Detect which cell encompasses the target text, then output its [X, Y] center coordinate. 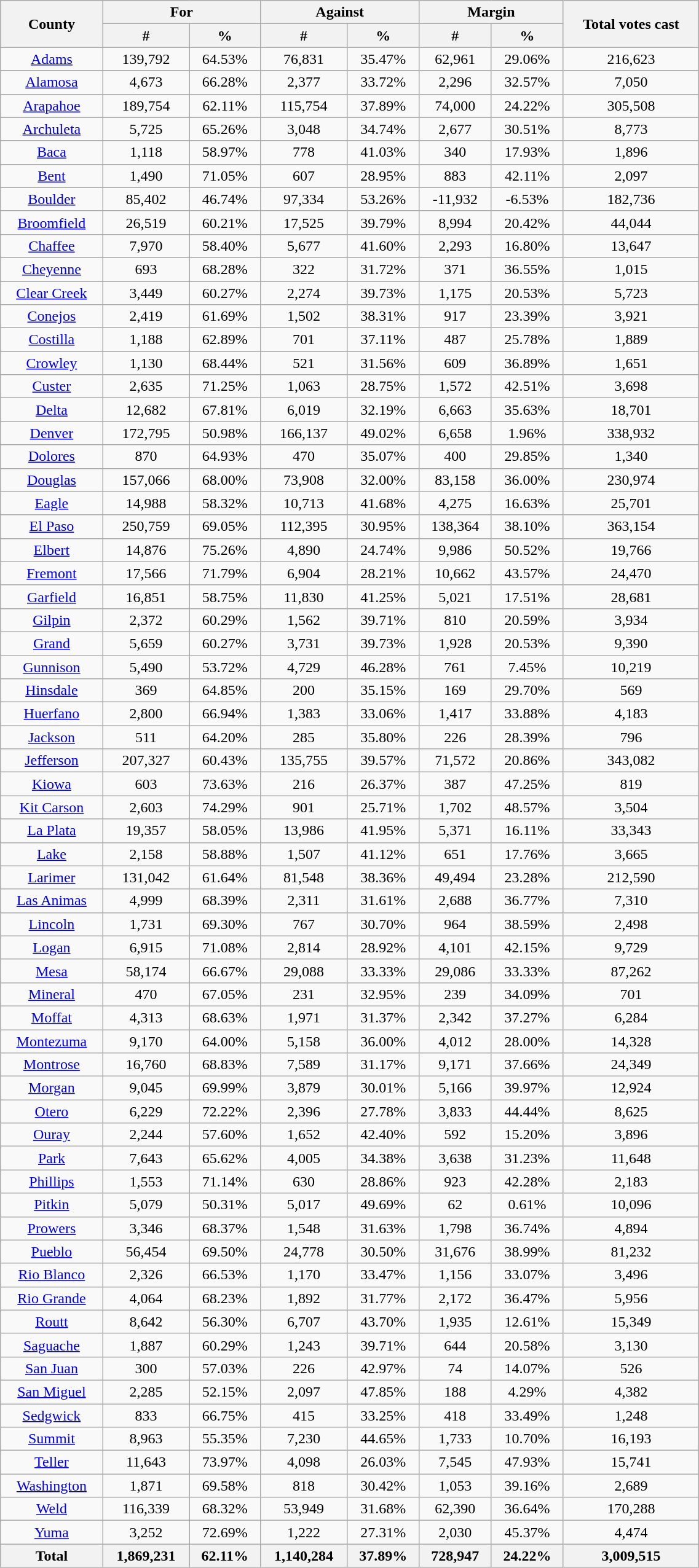
818 [304, 1486]
66.94% [225, 714]
29.06% [527, 59]
11,830 [304, 597]
20.86% [527, 761]
38.36% [384, 877]
Saguache [52, 1345]
72.69% [225, 1532]
1,340 [631, 457]
Grand [52, 643]
Conejos [52, 316]
2,396 [304, 1111]
10,662 [455, 573]
69.05% [225, 527]
340 [455, 152]
Montezuma [52, 1041]
112,395 [304, 527]
6,658 [455, 433]
36.74% [527, 1228]
15,741 [631, 1462]
4.29% [527, 1392]
85,402 [146, 199]
53.72% [225, 667]
250,759 [146, 527]
917 [455, 316]
1,502 [304, 316]
2,372 [146, 620]
Margin [491, 12]
3,252 [146, 1532]
135,755 [304, 761]
4,999 [146, 901]
4,673 [146, 82]
58,174 [146, 971]
31.68% [384, 1509]
728,947 [455, 1556]
60.43% [225, 761]
0.61% [527, 1205]
29.70% [527, 691]
49.02% [384, 433]
26.03% [384, 1462]
1,548 [304, 1228]
31.61% [384, 901]
30.70% [384, 924]
5,021 [455, 597]
52.15% [225, 1392]
60.21% [225, 222]
31.23% [527, 1158]
7.45% [527, 667]
Teller [52, 1462]
66.53% [225, 1275]
Kiowa [52, 784]
24,778 [304, 1252]
58.75% [225, 597]
1,798 [455, 1228]
3,934 [631, 620]
Weld [52, 1509]
Rio Grande [52, 1298]
1,892 [304, 1298]
49.69% [384, 1205]
5,956 [631, 1298]
6,904 [304, 573]
49,494 [455, 877]
Sedgwick [52, 1415]
1,222 [304, 1532]
41.95% [384, 831]
14,876 [146, 550]
Huerfano [52, 714]
1,572 [455, 386]
Jefferson [52, 761]
28.95% [384, 176]
Cheyenne [52, 269]
14,988 [146, 503]
30.50% [384, 1252]
231 [304, 994]
833 [146, 1415]
-11,932 [455, 199]
607 [304, 176]
4,005 [304, 1158]
15,349 [631, 1322]
61.69% [225, 316]
883 [455, 176]
1,889 [631, 340]
511 [146, 737]
Delta [52, 410]
35.07% [384, 457]
28,681 [631, 597]
26,519 [146, 222]
71.25% [225, 386]
3,504 [631, 807]
644 [455, 1345]
188 [455, 1392]
41.60% [384, 246]
35.80% [384, 737]
31.37% [384, 1017]
5,659 [146, 643]
62 [455, 1205]
526 [631, 1368]
35.47% [384, 59]
5,677 [304, 246]
139,792 [146, 59]
1,562 [304, 620]
9,170 [146, 1041]
3,698 [631, 386]
11,643 [146, 1462]
400 [455, 457]
8,994 [455, 222]
4,474 [631, 1532]
796 [631, 737]
69.50% [225, 1252]
1,553 [146, 1182]
5,490 [146, 667]
2,635 [146, 386]
923 [455, 1182]
16,193 [631, 1439]
9,171 [455, 1065]
300 [146, 1368]
39.57% [384, 761]
Jackson [52, 737]
67.81% [225, 410]
767 [304, 924]
4,183 [631, 714]
1,871 [146, 1486]
64.20% [225, 737]
74 [455, 1368]
8,642 [146, 1322]
1,417 [455, 714]
62,961 [455, 59]
1,507 [304, 854]
30.01% [384, 1088]
1.96% [527, 433]
8,773 [631, 129]
2,158 [146, 854]
4,313 [146, 1017]
Otero [52, 1111]
3,496 [631, 1275]
30.51% [527, 129]
41.25% [384, 597]
53,949 [304, 1509]
6,284 [631, 1017]
72.22% [225, 1111]
9,390 [631, 643]
San Juan [52, 1368]
47.93% [527, 1462]
Garfield [52, 597]
33.88% [527, 714]
71.08% [225, 947]
5,166 [455, 1088]
Total votes cast [631, 24]
3,731 [304, 643]
For [181, 12]
36.89% [527, 363]
3,048 [304, 129]
16,760 [146, 1065]
Arapahoe [52, 106]
36.47% [527, 1298]
3,921 [631, 316]
4,064 [146, 1298]
2,689 [631, 1486]
1,170 [304, 1275]
25,701 [631, 503]
9,729 [631, 947]
97,334 [304, 199]
216 [304, 784]
87,262 [631, 971]
39.16% [527, 1486]
30.95% [384, 527]
115,754 [304, 106]
Lincoln [52, 924]
42.11% [527, 176]
Washington [52, 1486]
2,419 [146, 316]
1,188 [146, 340]
31.72% [384, 269]
415 [304, 1415]
693 [146, 269]
Broomfield [52, 222]
39.97% [527, 1088]
6,707 [304, 1322]
1,053 [455, 1486]
64.93% [225, 457]
Dolores [52, 457]
42.51% [527, 386]
4,101 [455, 947]
69.99% [225, 1088]
73.97% [225, 1462]
285 [304, 737]
Denver [52, 433]
17,525 [304, 222]
1,935 [455, 1322]
57.03% [225, 1368]
Park [52, 1158]
2,814 [304, 947]
2,274 [304, 293]
37.27% [527, 1017]
75.26% [225, 550]
Elbert [52, 550]
11,648 [631, 1158]
3,009,515 [631, 1556]
46.74% [225, 199]
74,000 [455, 106]
1,928 [455, 643]
31.56% [384, 363]
305,508 [631, 106]
36.77% [527, 901]
Hinsdale [52, 691]
56,454 [146, 1252]
5,017 [304, 1205]
1,702 [455, 807]
32.19% [384, 410]
1,490 [146, 176]
Fremont [52, 573]
41.68% [384, 503]
Clear Creek [52, 293]
10,096 [631, 1205]
Crowley [52, 363]
964 [455, 924]
41.03% [384, 152]
71.14% [225, 1182]
66.28% [225, 82]
Moffat [52, 1017]
39.79% [384, 222]
44,044 [631, 222]
42.15% [527, 947]
57.60% [225, 1135]
27.31% [384, 1532]
47.25% [527, 784]
Gunnison [52, 667]
207,327 [146, 761]
182,736 [631, 199]
3,896 [631, 1135]
73,908 [304, 480]
67.05% [225, 994]
28.92% [384, 947]
San Miguel [52, 1392]
14,328 [631, 1041]
61.64% [225, 877]
2,311 [304, 901]
7,545 [455, 1462]
20.58% [527, 1345]
2,677 [455, 129]
68.44% [225, 363]
25.78% [527, 340]
239 [455, 994]
32.57% [527, 82]
5,371 [455, 831]
81,232 [631, 1252]
116,339 [146, 1509]
15.20% [527, 1135]
1,063 [304, 386]
901 [304, 807]
24.74% [384, 550]
Las Animas [52, 901]
1,869,231 [146, 1556]
34.38% [384, 1158]
31,676 [455, 1252]
Rio Blanco [52, 1275]
2,326 [146, 1275]
66.75% [225, 1415]
68.32% [225, 1509]
68.23% [225, 1298]
76,831 [304, 59]
7,050 [631, 82]
521 [304, 363]
58.97% [225, 152]
38.99% [527, 1252]
369 [146, 691]
27.78% [384, 1111]
29,088 [304, 971]
3,665 [631, 854]
12,924 [631, 1088]
1,175 [455, 293]
1,383 [304, 714]
3,879 [304, 1088]
Larimer [52, 877]
169 [455, 691]
42.40% [384, 1135]
38.10% [527, 527]
138,364 [455, 527]
4,890 [304, 550]
36.64% [527, 1509]
28.39% [527, 737]
10,219 [631, 667]
7,310 [631, 901]
Routt [52, 1322]
322 [304, 269]
23.39% [527, 316]
2,285 [146, 1392]
5,725 [146, 129]
1,248 [631, 1415]
1,971 [304, 1017]
73.63% [225, 784]
44.44% [527, 1111]
58.32% [225, 503]
62.89% [225, 340]
66.67% [225, 971]
Ouray [52, 1135]
1,130 [146, 363]
10,713 [304, 503]
131,042 [146, 877]
Prowers [52, 1228]
-6.53% [527, 199]
2,244 [146, 1135]
2,293 [455, 246]
38.59% [527, 924]
5,158 [304, 1041]
13,986 [304, 831]
2,342 [455, 1017]
3,833 [455, 1111]
Yuma [52, 1532]
3,449 [146, 293]
29.85% [527, 457]
18,701 [631, 410]
58.05% [225, 831]
31.17% [384, 1065]
Boulder [52, 199]
609 [455, 363]
16,851 [146, 597]
33.72% [384, 82]
2,377 [304, 82]
32.00% [384, 480]
20.42% [527, 222]
4,729 [304, 667]
2,183 [631, 1182]
69.30% [225, 924]
200 [304, 691]
230,974 [631, 480]
68.00% [225, 480]
6,663 [455, 410]
2,296 [455, 82]
Kit Carson [52, 807]
1,651 [631, 363]
68.63% [225, 1017]
4,012 [455, 1041]
19,357 [146, 831]
603 [146, 784]
216,623 [631, 59]
1,243 [304, 1345]
1,887 [146, 1345]
31.77% [384, 1298]
778 [304, 152]
630 [304, 1182]
Costilla [52, 340]
43.70% [384, 1322]
4,894 [631, 1228]
25.71% [384, 807]
64.85% [225, 691]
1,140,284 [304, 1556]
24,470 [631, 573]
33.25% [384, 1415]
3,346 [146, 1228]
17.93% [527, 152]
16.80% [527, 246]
4,275 [455, 503]
418 [455, 1415]
4,382 [631, 1392]
16.11% [527, 831]
819 [631, 784]
2,603 [146, 807]
68.28% [225, 269]
2,030 [455, 1532]
Mesa [52, 971]
26.37% [384, 784]
33.49% [527, 1415]
1,118 [146, 152]
53.26% [384, 199]
34.09% [527, 994]
37.66% [527, 1065]
Baca [52, 152]
42.97% [384, 1368]
48.57% [527, 807]
870 [146, 457]
68.83% [225, 1065]
6,229 [146, 1111]
4,098 [304, 1462]
28.21% [384, 573]
County [52, 24]
Archuleta [52, 129]
Custer [52, 386]
20.59% [527, 620]
83,158 [455, 480]
343,082 [631, 761]
569 [631, 691]
7,643 [146, 1158]
592 [455, 1135]
50.31% [225, 1205]
13,647 [631, 246]
50.98% [225, 433]
33.47% [384, 1275]
166,137 [304, 433]
42.28% [527, 1182]
44.65% [384, 1439]
33,343 [631, 831]
71.05% [225, 176]
10.70% [527, 1439]
Against [340, 12]
68.37% [225, 1228]
23.28% [527, 877]
3,130 [631, 1345]
65.62% [225, 1158]
14.07% [527, 1368]
55.35% [225, 1439]
Chaffee [52, 246]
17,566 [146, 573]
Bent [52, 176]
363,154 [631, 527]
28.86% [384, 1182]
68.39% [225, 901]
45.37% [527, 1532]
65.26% [225, 129]
81,548 [304, 877]
37.11% [384, 340]
1,733 [455, 1439]
34.74% [384, 129]
28.75% [384, 386]
2,172 [455, 1298]
Pitkin [52, 1205]
5,079 [146, 1205]
64.53% [225, 59]
9,045 [146, 1088]
16.63% [527, 503]
2,688 [455, 901]
9,986 [455, 550]
Total [52, 1556]
Gilpin [52, 620]
3,638 [455, 1158]
58.40% [225, 246]
2,800 [146, 714]
32.95% [384, 994]
Phillips [52, 1182]
212,590 [631, 877]
69.58% [225, 1486]
371 [455, 269]
47.85% [384, 1392]
33.07% [527, 1275]
6,019 [304, 410]
74.29% [225, 807]
35.63% [527, 410]
7,230 [304, 1439]
12,682 [146, 410]
Morgan [52, 1088]
Douglas [52, 480]
71.79% [225, 573]
761 [455, 667]
Mineral [52, 994]
12.61% [527, 1322]
64.00% [225, 1041]
1,156 [455, 1275]
41.12% [384, 854]
1,731 [146, 924]
Alamosa [52, 82]
19,766 [631, 550]
487 [455, 340]
Montrose [52, 1065]
62,390 [455, 1509]
338,932 [631, 433]
31.63% [384, 1228]
17.76% [527, 854]
1,652 [304, 1135]
56.30% [225, 1322]
7,589 [304, 1065]
387 [455, 784]
170,288 [631, 1509]
43.57% [527, 573]
Adams [52, 59]
7,970 [146, 246]
El Paso [52, 527]
35.15% [384, 691]
157,066 [146, 480]
33.06% [384, 714]
651 [455, 854]
46.28% [384, 667]
71,572 [455, 761]
28.00% [527, 1041]
172,795 [146, 433]
50.52% [527, 550]
24,349 [631, 1065]
5,723 [631, 293]
17.51% [527, 597]
2,498 [631, 924]
810 [455, 620]
58.88% [225, 854]
Pueblo [52, 1252]
189,754 [146, 106]
6,915 [146, 947]
Logan [52, 947]
8,963 [146, 1439]
1,015 [631, 269]
38.31% [384, 316]
29,086 [455, 971]
Eagle [52, 503]
36.55% [527, 269]
Summit [52, 1439]
30.42% [384, 1486]
Lake [52, 854]
La Plata [52, 831]
8,625 [631, 1111]
1,896 [631, 152]
